Identify which cell holds the provided text, then report its (x, y) central coordinate. 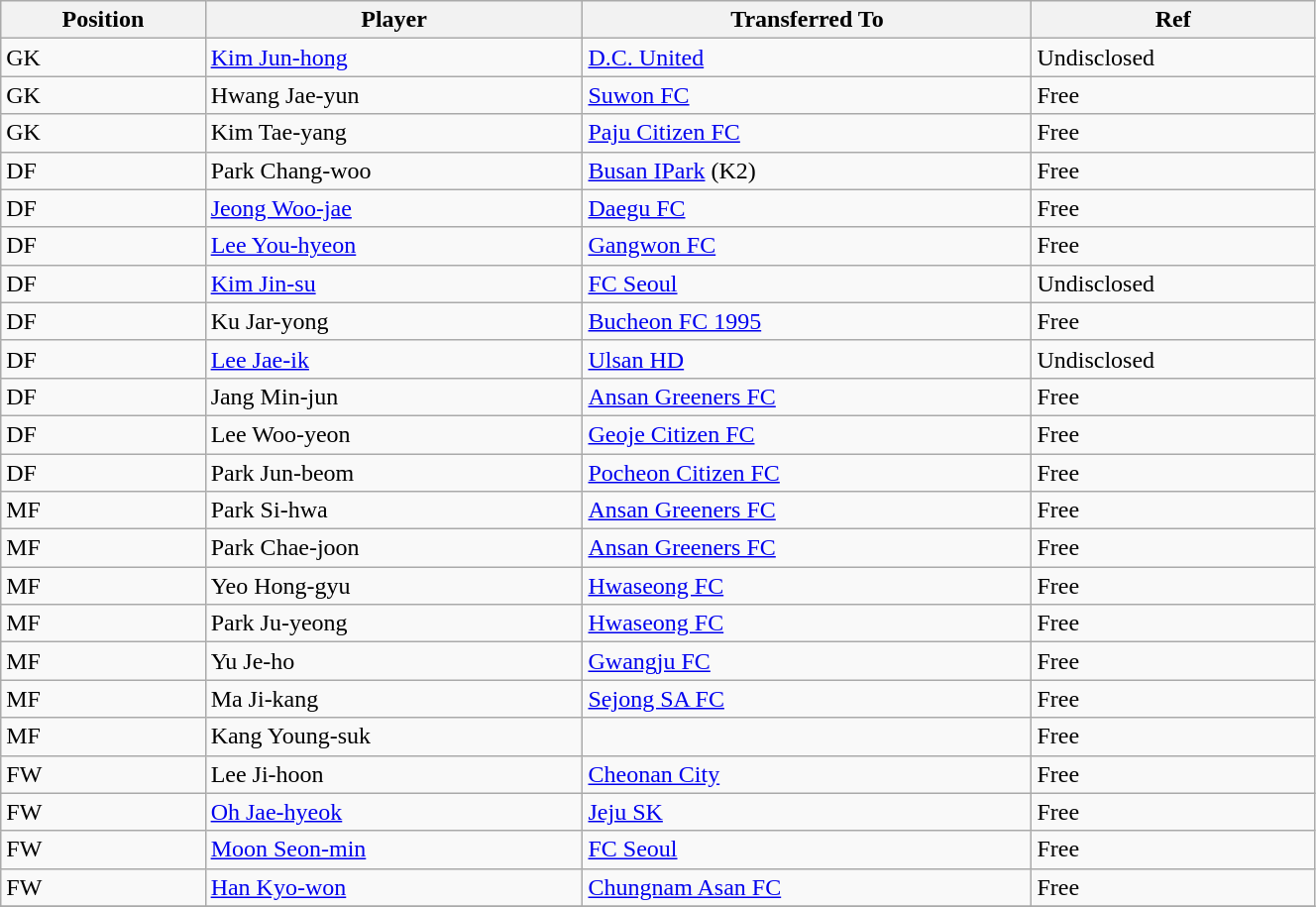
Geoje Citizen FC (807, 434)
Sejong SA FC (807, 699)
Jeju SK (807, 812)
Gwangju FC (807, 661)
Kang Young-suk (394, 737)
Ku Jar-yong (394, 321)
Busan IPark (K2) (807, 170)
Player (394, 20)
Han Kyo-won (394, 887)
Suwon FC (807, 95)
Cheonan City (807, 774)
Park Chang-woo (394, 170)
Park Si-hwa (394, 510)
Yu Je-ho (394, 661)
Kim Tae-yang (394, 133)
Gangwon FC (807, 246)
Bucheon FC 1995 (807, 321)
Kim Jun-hong (394, 57)
Lee Jae-ik (394, 359)
Hwang Jae-yun (394, 95)
Ulsan HD (807, 359)
Kim Jin-su (394, 283)
Jang Min-jun (394, 397)
Lee You-hyeon (394, 246)
Ma Ji-kang (394, 699)
Yeo Hong-gyu (394, 586)
Daegu FC (807, 208)
Park Ju-yeong (394, 624)
D.C. United (807, 57)
Moon Seon-min (394, 850)
Lee Woo-yeon (394, 434)
Oh Jae-hyeok (394, 812)
Transferred To (807, 20)
Paju Citizen FC (807, 133)
Pocheon Citizen FC (807, 473)
Park Jun-beom (394, 473)
Park Chae-joon (394, 548)
Ref (1173, 20)
Lee Ji-hoon (394, 774)
Jeong Woo-jae (394, 208)
Chungnam Asan FC (807, 887)
Position (103, 20)
